Find where the given text appears and provide that cell's center as (X, Y) coordinate. 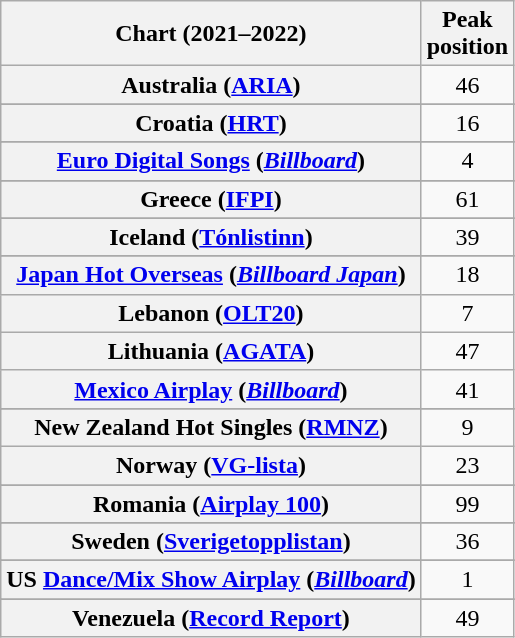
49 (467, 618)
1 (467, 580)
Japan Hot Overseas (Billboard Japan) (211, 275)
16 (467, 123)
41 (467, 389)
46 (467, 85)
Iceland (Tónlistinn) (211, 237)
Lebanon (OLT20) (211, 313)
39 (467, 237)
Croatia (HRT) (211, 123)
Lithuania (AGATA) (211, 351)
18 (467, 275)
New Zealand Hot Singles (RMNZ) (211, 427)
23 (467, 465)
Norway (VG-lista) (211, 465)
9 (467, 427)
Peakposition (467, 34)
Euro Digital Songs (Billboard) (211, 161)
Venezuela (Record Report) (211, 618)
36 (467, 542)
Australia (ARIA) (211, 85)
99 (467, 503)
Mexico Airplay (Billboard) (211, 389)
7 (467, 313)
61 (467, 199)
Greece (IFPI) (211, 199)
Romania (Airplay 100) (211, 503)
Sweden (Sverigetopplistan) (211, 542)
47 (467, 351)
Chart (2021–2022) (211, 34)
US Dance/Mix Show Airplay (Billboard) (211, 580)
4 (467, 161)
